Return the (X, Y) coordinate for the center point of the cell that contains the specified text.  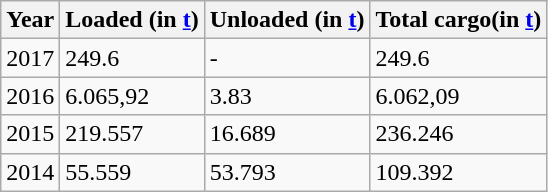
Loaded (in t) (132, 20)
236.246 (458, 134)
3.83 (287, 96)
2015 (30, 134)
6.065,92 (132, 96)
55.559 (132, 172)
2017 (30, 58)
6.062,09 (458, 96)
16.689 (287, 134)
Total cargo(in t) (458, 20)
Unloaded (in t) (287, 20)
53.793 (287, 172)
Year (30, 20)
2016 (30, 96)
2014 (30, 172)
219.557 (132, 134)
109.392 (458, 172)
- (287, 58)
